Locate the cell with the specified text and output its (x, y) center coordinate. 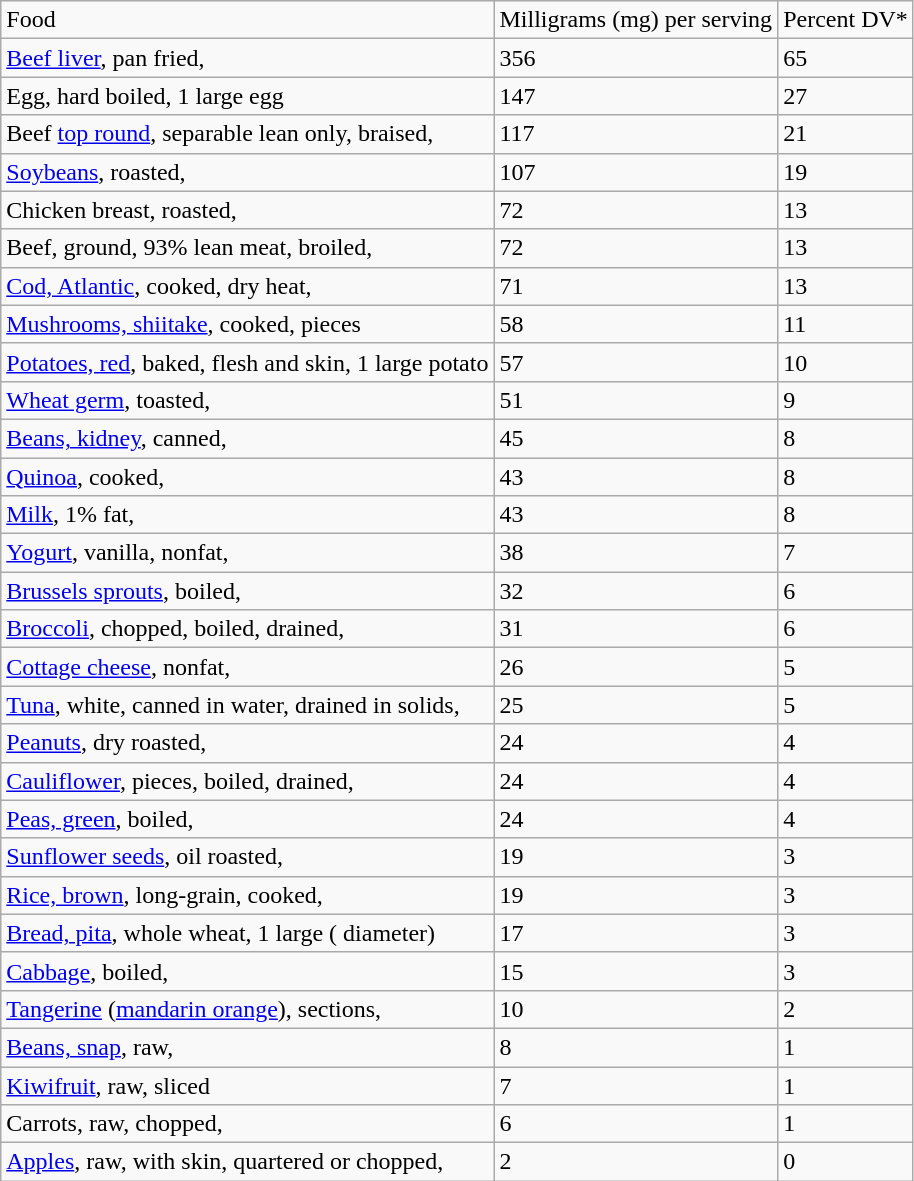
Food (248, 20)
11 (846, 324)
71 (636, 286)
Beans, snap, raw, (248, 1047)
Tuna, white, canned in water, drained in solids, (248, 705)
Chicken breast, roasted, (248, 210)
57 (636, 362)
38 (636, 553)
Sunflower seeds, oil roasted, (248, 857)
Soybeans, roasted, (248, 172)
Beef liver, pan fried, (248, 58)
0 (846, 1162)
Quinoa, cooked, (248, 477)
Wheat germ, toasted, (248, 400)
Bread, pita, whole wheat, 1 large ( diameter) (248, 933)
Broccoli, chopped, boiled, drained, (248, 629)
Cottage cheese, nonfat, (248, 667)
Mushrooms, shiitake, cooked, pieces (248, 324)
Brussels sprouts, boiled, (248, 591)
Beef, ground, 93% lean meat, broiled, (248, 248)
Kiwifruit, raw, sliced (248, 1085)
17 (636, 933)
Cauliflower, pieces, boiled, drained, (248, 781)
21 (846, 134)
45 (636, 438)
Cabbage, boiled, (248, 971)
Percent DV* (846, 20)
Beans, kidney, canned, (248, 438)
Carrots, raw, chopped, (248, 1124)
51 (636, 400)
Beef top round, separable lean only, braised, (248, 134)
147 (636, 96)
Egg, hard boiled, 1 large egg (248, 96)
Rice, brown, long-grain, cooked, (248, 895)
107 (636, 172)
31 (636, 629)
26 (636, 667)
Apples, raw, with skin, quartered or chopped, (248, 1162)
32 (636, 591)
25 (636, 705)
Peas, green, boiled, (248, 819)
65 (846, 58)
117 (636, 134)
356 (636, 58)
9 (846, 400)
Peanuts, dry roasted, (248, 743)
Cod, Atlantic, cooked, dry heat, (248, 286)
Milligrams (mg) per serving (636, 20)
27 (846, 96)
15 (636, 971)
58 (636, 324)
Tangerine (mandarin orange), sections, (248, 1009)
Milk, 1% fat, (248, 515)
Yogurt, vanilla, nonfat, (248, 553)
Potatoes, red, baked, flesh and skin, 1 large potato (248, 362)
